Search for the cell housing the specified text and yield its (X, Y) center coordinate. 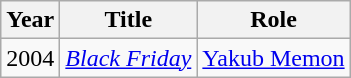
Year (30, 20)
Yakub Memon (274, 58)
Title (128, 20)
Role (274, 20)
2004 (30, 58)
Black Friday (128, 58)
